Capture the cell that displays the provided text and extract its (X, Y) central coordinate. 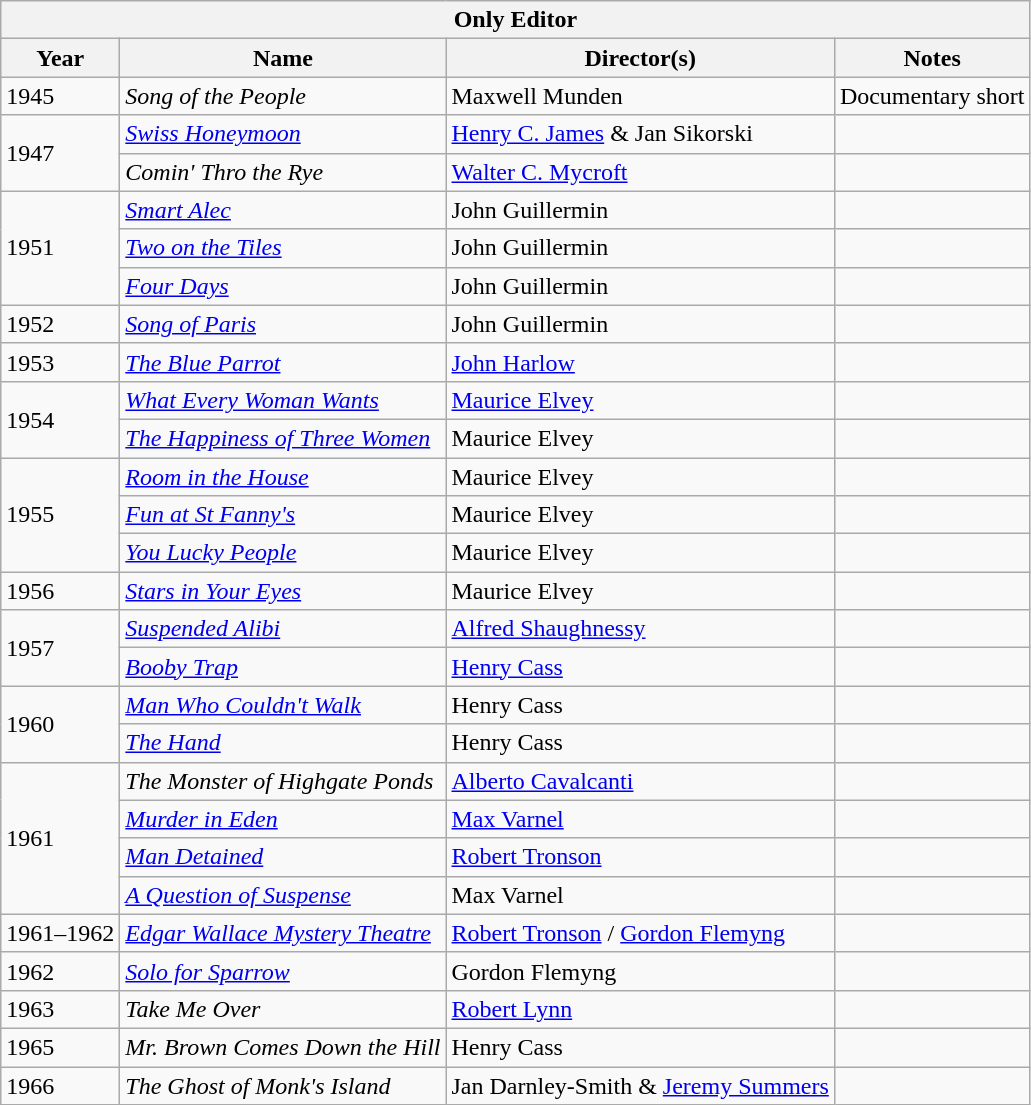
Fun at St Fanny's (283, 515)
Stars in Your Eyes (283, 591)
Henry C. James & Jan Sikorski (640, 134)
1961–1962 (60, 933)
1955 (60, 515)
Robert Tronson / Gordon Flemyng (640, 933)
The Hand (283, 743)
1961 (60, 838)
The Happiness of Three Women (283, 438)
Take Me Over (283, 1009)
Jan Darnley-Smith & Jeremy Summers (640, 1085)
1952 (60, 324)
1962 (60, 971)
Song of Paris (283, 324)
Year (60, 58)
Director(s) (640, 58)
1947 (60, 153)
A Question of Suspense (283, 895)
Swiss Honeymoon (283, 134)
Solo for Sparrow (283, 971)
Suspended Alibi (283, 629)
Mr. Brown Comes Down the Hill (283, 1047)
1960 (60, 724)
Documentary short (932, 96)
Four Days (283, 286)
1957 (60, 648)
John Harlow (640, 362)
Only Editor (516, 20)
Robert Tronson (640, 857)
What Every Woman Wants (283, 400)
Edgar Wallace Mystery Theatre (283, 933)
Robert Lynn (640, 1009)
1966 (60, 1085)
1956 (60, 591)
Man Who Couldn't Walk (283, 705)
The Blue Parrot (283, 362)
1965 (60, 1047)
Murder in Eden (283, 819)
Two on the Tiles (283, 248)
Maxwell Munden (640, 96)
Name (283, 58)
Notes (932, 58)
Booby Trap (283, 667)
The Monster of Highgate Ponds (283, 781)
Room in the House (283, 477)
The Ghost of Monk's Island (283, 1085)
Song of the People (283, 96)
You Lucky People (283, 553)
1953 (60, 362)
Walter C. Mycroft (640, 172)
Alberto Cavalcanti (640, 781)
Alfred Shaughnessy (640, 629)
Smart Alec (283, 210)
Gordon Flemyng (640, 971)
1945 (60, 96)
1951 (60, 248)
1954 (60, 419)
1963 (60, 1009)
Comin' Thro the Rye (283, 172)
Man Detained (283, 857)
